Scan for the cell matching the given text and deliver its (X, Y) coordinate at center. 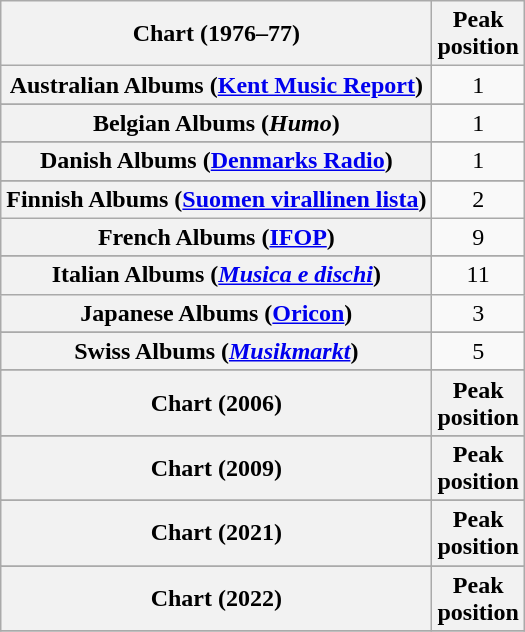
5 (478, 351)
Chart (2006) (216, 402)
Swiss Albums (Musikmarkt) (216, 351)
Finnish Albums (Suomen virallinen lista) (216, 199)
Australian Albums (Kent Music Report) (216, 85)
Italian Albums (Musica e dischi) (216, 275)
Belgian Albums (Humo) (216, 123)
French Albums (IFOP) (216, 237)
3 (478, 313)
Danish Albums (Denmarks Radio) (216, 161)
Japanese Albums (Oricon) (216, 313)
11 (478, 275)
2 (478, 199)
Chart (1976–77) (216, 34)
Chart (2022) (216, 598)
Chart (2009) (216, 468)
Chart (2021) (216, 532)
9 (478, 237)
